Find where the given text appears and provide that cell's center as (X, Y) coordinate. 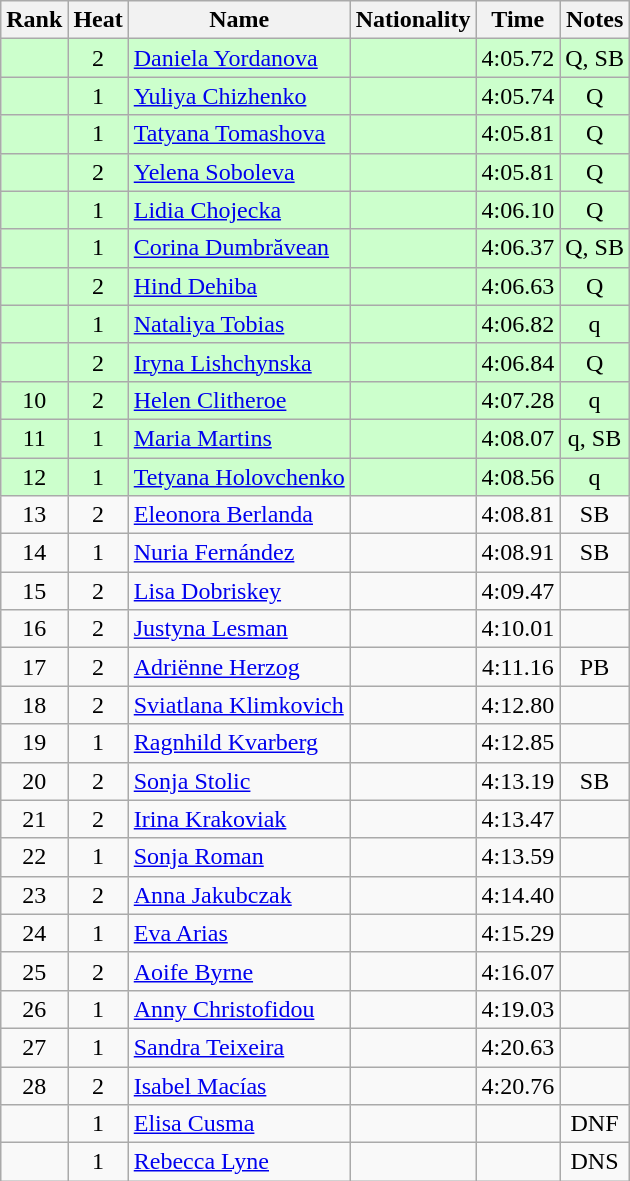
23 (34, 895)
10 (34, 400)
26 (34, 1009)
4:20.63 (518, 1047)
22 (34, 857)
Isabel Macías (239, 1085)
18 (34, 705)
Nuria Fernández (239, 553)
PB (595, 667)
Tatyana Tomashova (239, 134)
Lisa Dobriskey (239, 591)
Rebecca Lyne (239, 1162)
4:13.47 (518, 819)
24 (34, 933)
27 (34, 1047)
Tetyana Holovchenko (239, 477)
17 (34, 667)
4:06.63 (518, 286)
Ragnhild Kvarberg (239, 743)
Yuliya Chizhenko (239, 96)
4:16.07 (518, 971)
Name (239, 20)
4:11.16 (518, 667)
4:12.80 (518, 705)
q, SB (595, 438)
Hind Dehiba (239, 286)
12 (34, 477)
4:10.01 (518, 629)
4:08.07 (518, 438)
Aoife Byrne (239, 971)
Sonja Stolic (239, 781)
4:07.28 (518, 400)
4:13.59 (518, 857)
4:05.72 (518, 58)
Yelena Soboleva (239, 172)
Rank (34, 20)
Helen Clitheroe (239, 400)
Justyna Lesman (239, 629)
DNS (595, 1162)
Lidia Chojecka (239, 210)
14 (34, 553)
11 (34, 438)
13 (34, 515)
16 (34, 629)
Daniela Yordanova (239, 58)
Irina Krakoviak (239, 819)
28 (34, 1085)
4:08.91 (518, 553)
DNF (595, 1124)
19 (34, 743)
4:12.85 (518, 743)
4:08.81 (518, 515)
4:09.47 (518, 591)
4:06.82 (518, 324)
4:06.84 (518, 362)
4:13.19 (518, 781)
Iryna Lishchynska (239, 362)
Nationality (413, 20)
Heat (98, 20)
Elisa Cusma (239, 1124)
Anna Jakubczak (239, 895)
Adriënne Herzog (239, 667)
4:19.03 (518, 1009)
Sandra Teixeira (239, 1047)
Maria Martins (239, 438)
4:15.29 (518, 933)
15 (34, 591)
Eleonora Berlanda (239, 515)
Time (518, 20)
Notes (595, 20)
Anny Christofidou (239, 1009)
Eva Arias (239, 933)
4:14.40 (518, 895)
Nataliya Tobias (239, 324)
Sviatlana Klimkovich (239, 705)
20 (34, 781)
Sonja Roman (239, 857)
Corina Dumbrăvean (239, 248)
4:08.56 (518, 477)
4:06.37 (518, 248)
4:20.76 (518, 1085)
4:06.10 (518, 210)
25 (34, 971)
21 (34, 819)
4:05.74 (518, 96)
